Scan for the cell matching the given text and deliver its (X, Y) coordinate at center. 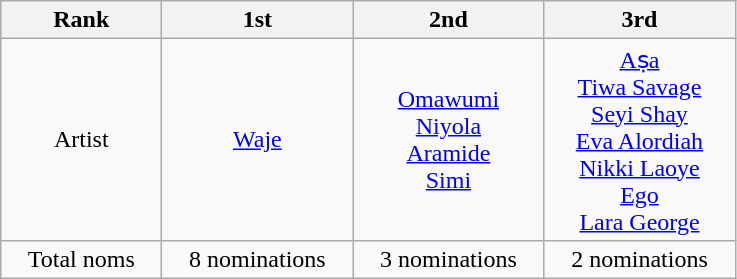
3 nominations (448, 259)
2 nominations (640, 259)
Total noms (82, 259)
OmawumiNiyolaAramideSimi (448, 140)
2nd (448, 20)
AṣaTiwa SavageSeyi ShayEva AlordiahNikki LaoyeEgoLara George (640, 140)
Artist (82, 140)
Rank (82, 20)
8 nominations (258, 259)
Waje (258, 140)
3rd (640, 20)
1st (258, 20)
